Provide the (x, y) coordinate of the cell's center where the given text is located.  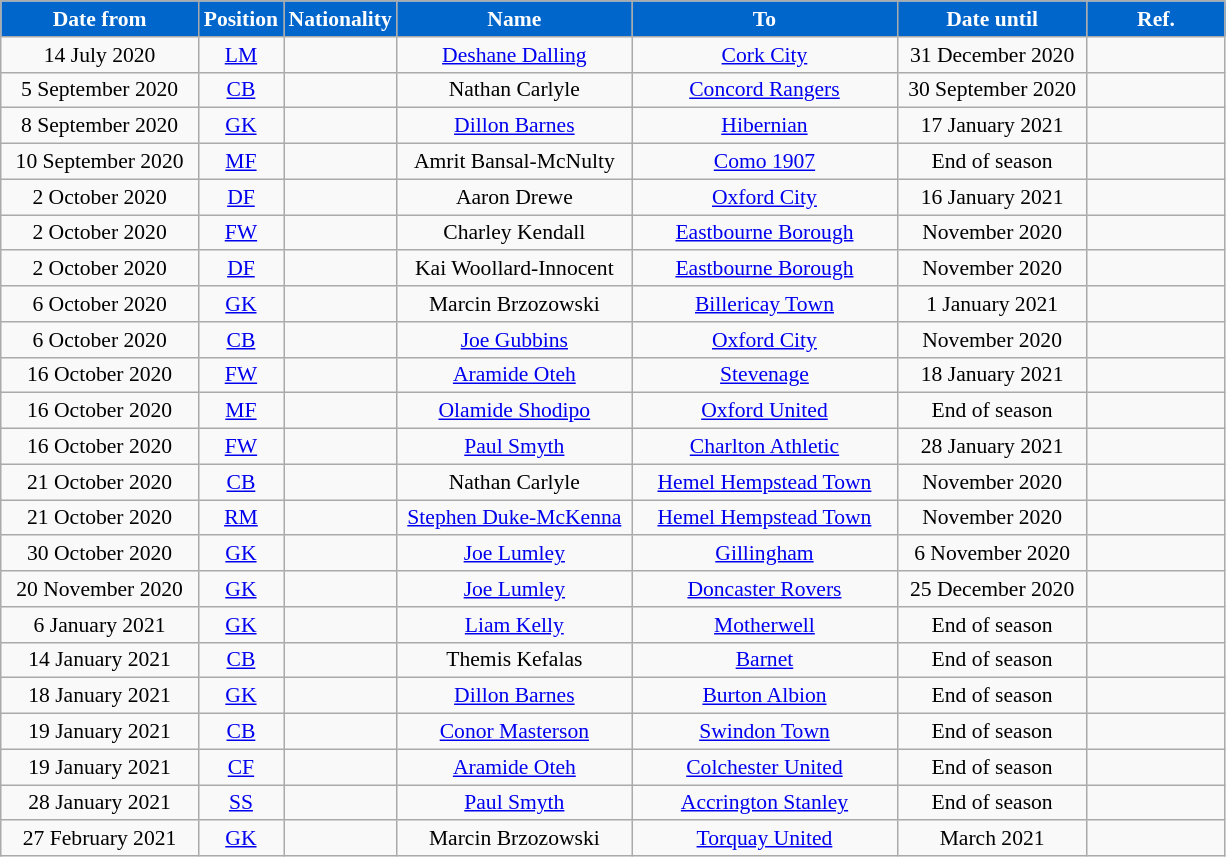
Aaron Drewe (514, 197)
Motherwell (764, 625)
30 September 2020 (992, 90)
Conor Masterson (514, 732)
6 January 2021 (100, 625)
Joe Gubbins (514, 340)
SS (240, 803)
Nationality (340, 19)
Date from (100, 19)
8 September 2020 (100, 126)
RM (240, 518)
10 September 2020 (100, 162)
March 2021 (992, 839)
Doncaster Rovers (764, 589)
5 September 2020 (100, 90)
Torquay United (764, 839)
To (764, 19)
Gillingham (764, 554)
Stephen Duke-McKenna (514, 518)
Colchester United (764, 767)
14 July 2020 (100, 55)
Deshane Dalling (514, 55)
27 February 2021 (100, 839)
Name (514, 19)
25 December 2020 (992, 589)
Hibernian (764, 126)
Stevenage (764, 375)
Ref. (1156, 19)
LM (240, 55)
Olamide Shodipo (514, 411)
Position (240, 19)
1 January 2021 (992, 304)
Barnet (764, 660)
Swindon Town (764, 732)
Oxford United (764, 411)
Billericay Town (764, 304)
14 January 2021 (100, 660)
20 November 2020 (100, 589)
Como 1907 (764, 162)
Charley Kendall (514, 233)
Date until (992, 19)
6 November 2020 (992, 554)
Accrington Stanley (764, 803)
Amrit Bansal-McNulty (514, 162)
Cork City (764, 55)
Concord Rangers (764, 90)
Burton Albion (764, 696)
Charlton Athletic (764, 447)
17 January 2021 (992, 126)
16 January 2021 (992, 197)
30 October 2020 (100, 554)
31 December 2020 (992, 55)
Themis Kefalas (514, 660)
Liam Kelly (514, 625)
CF (240, 767)
Kai Woollard-Innocent (514, 269)
